Return (x, y) of the center of cell containing provided text 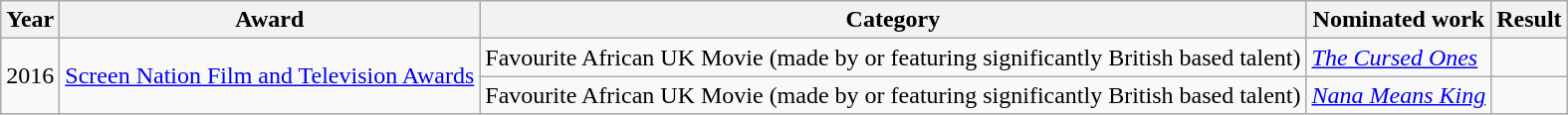
Award (270, 20)
Result (1529, 20)
Nana Means King (1399, 95)
Screen Nation Film and Television Awards (270, 76)
The Cursed Ones (1399, 57)
Year (30, 20)
Category (893, 20)
Nominated work (1399, 20)
2016 (30, 76)
